Identify which cell holds the provided text, then report its (x, y) central coordinate. 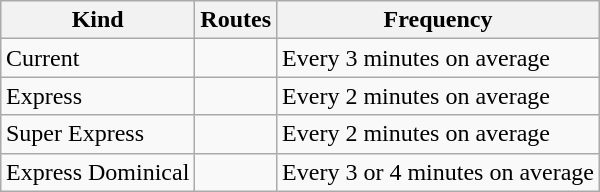
Frequency (438, 20)
Every 3 or 4 minutes on average (438, 172)
Every 3 minutes on average (438, 58)
Routes (236, 20)
Express Dominical (97, 172)
Super Express (97, 134)
Kind (97, 20)
Express (97, 96)
Current (97, 58)
